Return (x, y) of the center of cell containing provided text 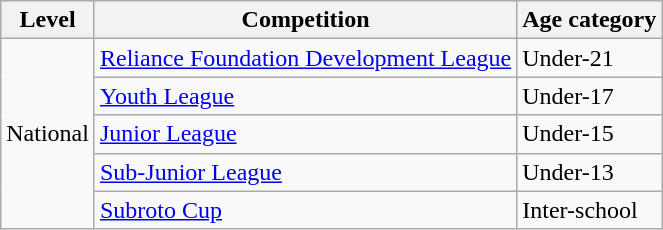
Junior League (305, 134)
Level (48, 20)
Under-17 (590, 96)
Under-21 (590, 58)
Under-15 (590, 134)
National (48, 134)
Age category (590, 20)
Subroto Cup (305, 210)
Inter-school (590, 210)
Competition (305, 20)
Under-13 (590, 172)
Reliance Foundation Development League (305, 58)
Sub-Junior League (305, 172)
Youth League (305, 96)
